Search for the cell housing the specified text and yield its [X, Y] center coordinate. 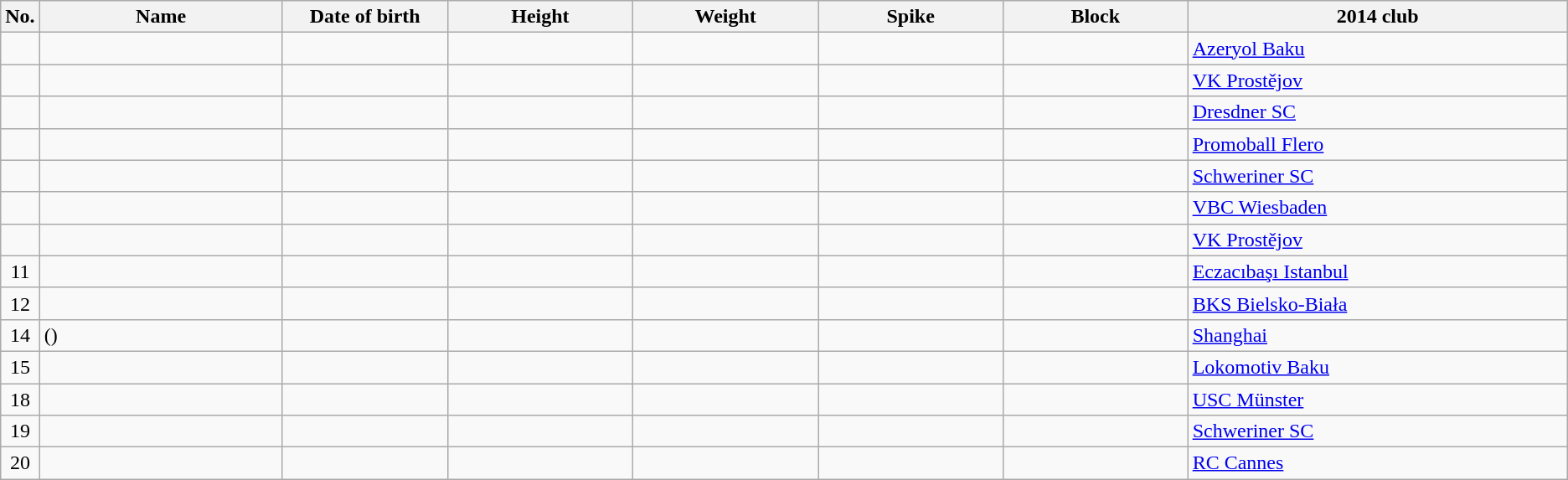
Name [161, 17]
Height [539, 17]
Spike [911, 17]
Shanghai [1377, 335]
BKS Bielsko-Biała [1377, 303]
USC Münster [1377, 400]
RC Cannes [1377, 463]
11 [20, 271]
() [161, 335]
VBC Wiesbaden [1377, 208]
15 [20, 367]
Promoball Flero [1377, 144]
Dresdner SC [1377, 112]
20 [20, 463]
Lokomotiv Baku [1377, 367]
Weight [725, 17]
18 [20, 400]
Eczacıbaşı Istanbul [1377, 271]
2014 club [1377, 17]
Block [1096, 17]
No. [20, 17]
14 [20, 335]
12 [20, 303]
Azeryol Baku [1377, 49]
19 [20, 431]
Date of birth [365, 17]
